Detect which cell encompasses the target text, then output its [X, Y] center coordinate. 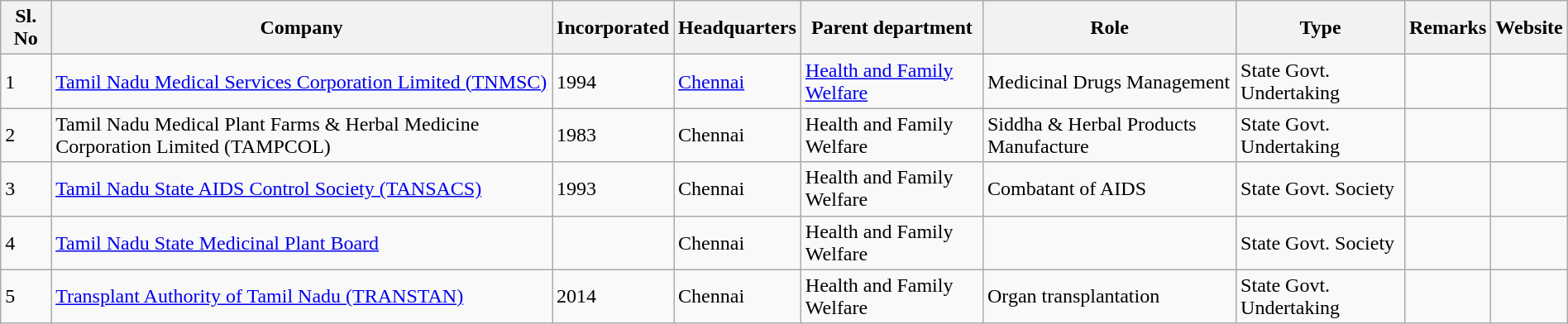
3 [26, 188]
2014 [614, 296]
Transplant Authority of Tamil Nadu (TRANSTAN) [302, 296]
1983 [614, 136]
4 [26, 243]
Parent department [892, 28]
Website [1529, 28]
Type [1321, 28]
1994 [614, 81]
Company [302, 28]
Medicinal Drugs Management [1109, 81]
Siddha & Herbal Products Manufacture [1109, 136]
1 [26, 81]
Tamil Nadu State Medicinal Plant Board [302, 243]
Role [1109, 28]
Tamil Nadu State AIDS Control Society (TANSACS) [302, 188]
Tamil Nadu Medical Plant Farms & Herbal Medicine Corporation Limited (TAMPCOL) [302, 136]
1993 [614, 188]
Sl. No [26, 28]
Organ transplantation [1109, 296]
Combatant of AIDS [1109, 188]
Headquarters [738, 28]
Tamil Nadu Medical Services Corporation Limited (TNMSC) [302, 81]
Remarks [1447, 28]
2 [26, 136]
Incorporated [614, 28]
5 [26, 296]
